Output the (x, y) coordinate of the center of the cell containing the given text.  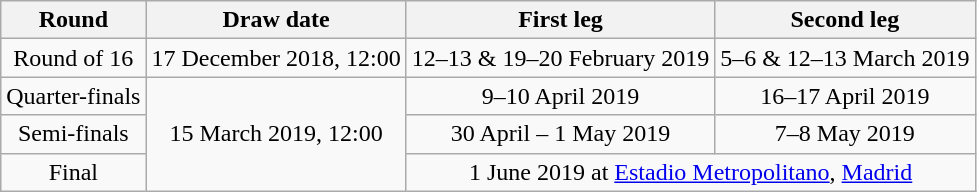
Round of 16 (74, 58)
12–13 & 19–20 February 2019 (560, 58)
Quarter-finals (74, 96)
17 December 2018, 12:00 (276, 58)
9–10 April 2019 (560, 96)
16–17 April 2019 (845, 96)
First leg (560, 20)
Round (74, 20)
Second leg (845, 20)
30 April – 1 May 2019 (560, 134)
Semi-finals (74, 134)
15 March 2019, 12:00 (276, 134)
Final (74, 172)
5–6 & 12–13 March 2019 (845, 58)
1 June 2019 at Estadio Metropolitano, Madrid (690, 172)
Draw date (276, 20)
7–8 May 2019 (845, 134)
